Return the (X, Y) coordinate for the center point of the cell that contains the specified text.  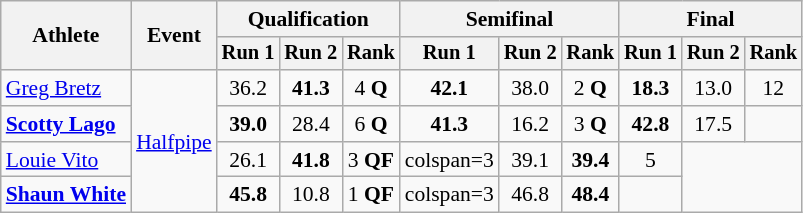
Louie Vito (66, 160)
16.2 (530, 124)
36.2 (248, 88)
41.8 (310, 160)
Scotty Lago (66, 124)
10.8 (310, 195)
39.4 (591, 160)
Shaun White (66, 195)
Event (174, 36)
46.8 (530, 195)
17.5 (714, 124)
1 QF (371, 195)
18.3 (650, 88)
39.0 (248, 124)
13.0 (714, 88)
38.0 (530, 88)
39.1 (530, 160)
Semifinal (510, 19)
45.8 (248, 195)
Final (710, 19)
28.4 (310, 124)
42.1 (450, 88)
Athlete (66, 36)
3 Q (591, 124)
Halfpipe (174, 141)
Qualification (308, 19)
42.8 (650, 124)
12 (774, 88)
Greg Bretz (66, 88)
3 QF (371, 160)
6 Q (371, 124)
48.4 (591, 195)
4 Q (371, 88)
2 Q (591, 88)
5 (650, 160)
26.1 (248, 160)
